Scan for the cell matching the given text and deliver its [x, y] coordinate at center. 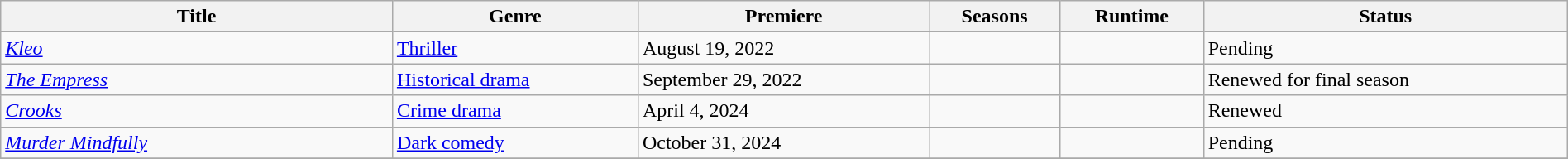
Runtime [1131, 17]
Renewed [1385, 111]
Premiere [783, 17]
Renewed for final season [1385, 79]
Thriller [514, 48]
April 4, 2024 [783, 111]
Seasons [995, 17]
September 29, 2022 [783, 79]
August 19, 2022 [783, 48]
October 31, 2024 [783, 142]
Murder Mindfully [197, 142]
Dark comedy [514, 142]
Status [1385, 17]
The Empress [197, 79]
Genre [514, 17]
Crime drama [514, 111]
Historical drama [514, 79]
Kleo [197, 48]
Title [197, 17]
Crooks [197, 111]
